Find where the given text appears and provide that cell's center as (x, y) coordinate. 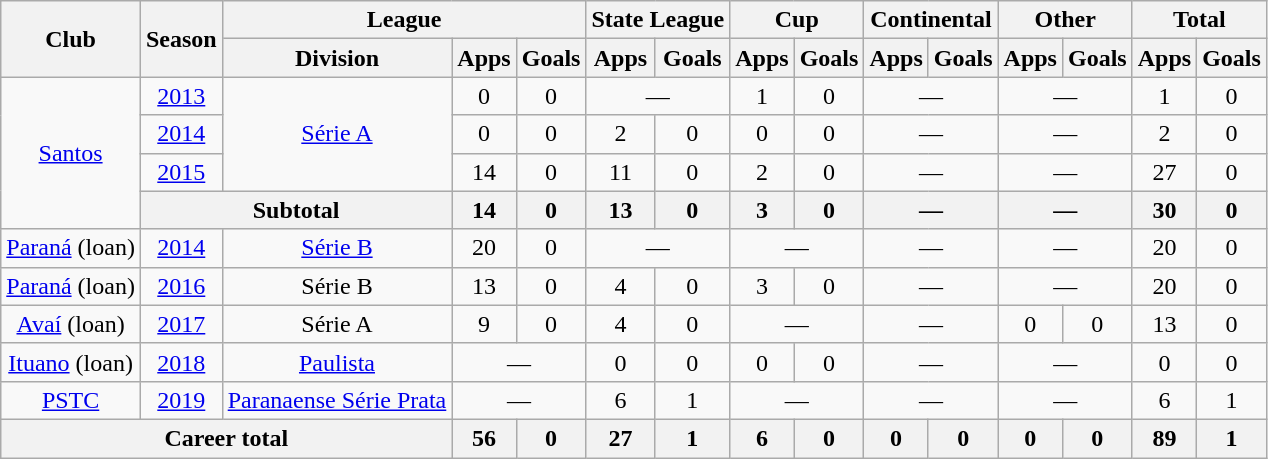
Career total (226, 438)
Ituano (loan) (71, 362)
Paranaense Série Prata (337, 400)
2018 (181, 362)
PSTC (71, 400)
Total (1199, 20)
2016 (181, 286)
2019 (181, 400)
Club (71, 39)
30 (1164, 210)
56 (484, 438)
Season (181, 39)
2015 (181, 172)
Other (1065, 20)
State League (658, 20)
9 (484, 324)
Avaí (loan) (71, 324)
Cup (797, 20)
Continental (931, 20)
Santos (71, 153)
2017 (181, 324)
Division (337, 58)
2013 (181, 96)
League (404, 20)
Subtotal (296, 210)
89 (1164, 438)
Paulista (337, 362)
11 (620, 172)
